Scan for the cell matching the given text and deliver its (x, y) coordinate at center. 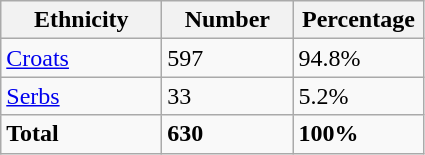
Croats (82, 58)
33 (228, 96)
Serbs (82, 96)
Total (82, 134)
Percentage (358, 20)
5.2% (358, 96)
Number (228, 20)
597 (228, 58)
Ethnicity (82, 20)
100% (358, 134)
630 (228, 134)
94.8% (358, 58)
